Output the [X, Y] coordinate of the center of the cell containing the given text.  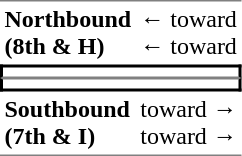
← toward ← toward [189, 32]
Southbound(7th & I) [68, 124]
Northbound(8th & H) [68, 32]
toward → toward → [189, 124]
